Return (X, Y) of the center of cell containing provided text 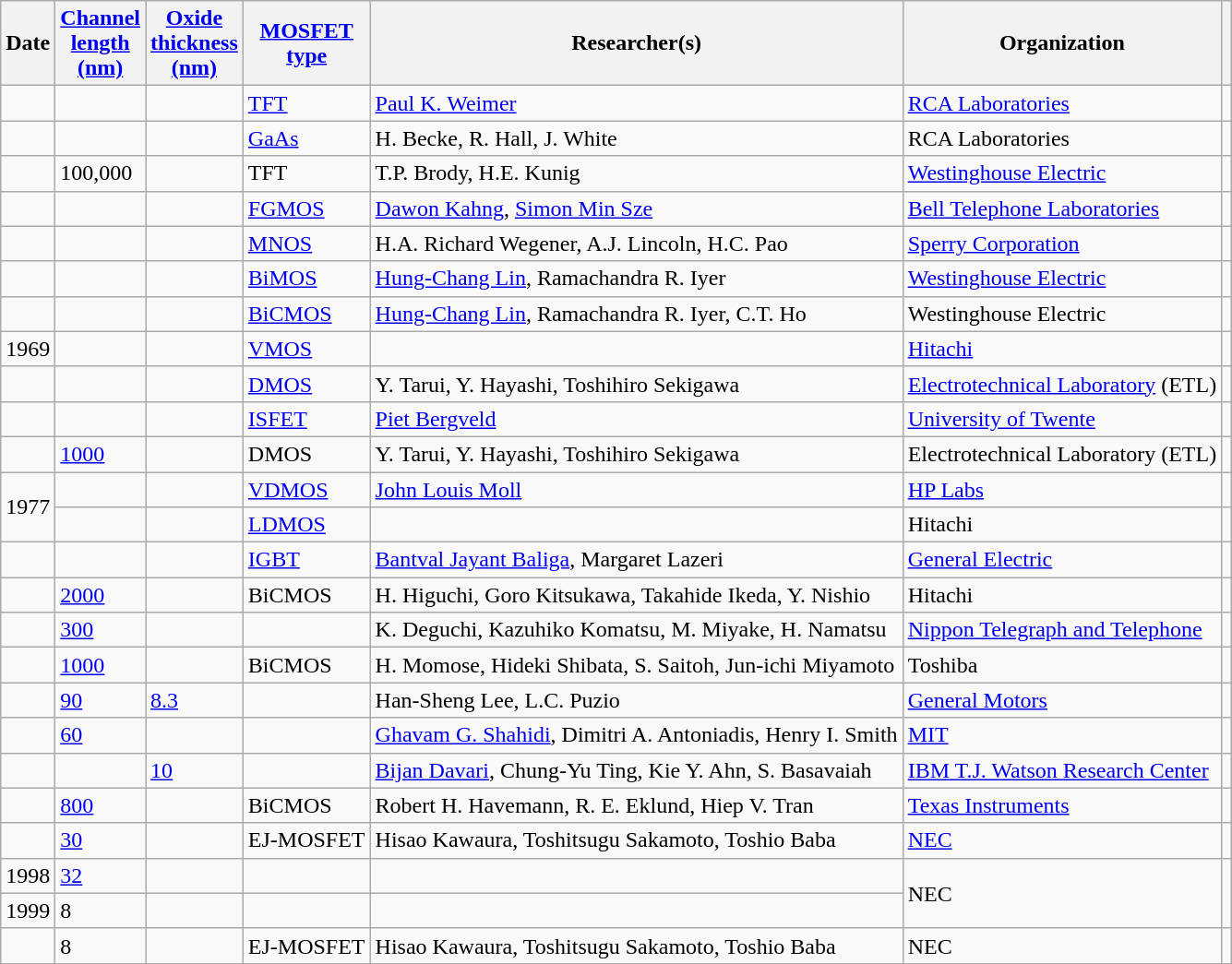
32 (101, 875)
30 (101, 840)
Paul K. Weimer (637, 103)
Sperry Corporation (1062, 244)
Researcher(s) (637, 43)
H.A. Richard Wegener, A.J. Lincoln, H.C. Pao (637, 244)
BiMOS (306, 279)
Channellength(nm) (101, 43)
T.P. Brody, H.E. Kunig (637, 173)
Ghavam G. Shahidi, Dimitri A. Antoniadis, Henry I. Smith (637, 735)
K. Deguchi, Kazuhiko Komatsu, M. Miyake, H. Namatsu (637, 630)
H. Higuchi, Goro Kitsukawa, Takahide Ikeda, Y. Nishio (637, 595)
1969 (28, 349)
800 (101, 805)
General Motors (1062, 700)
1977 (28, 507)
VDMOS (306, 490)
Toshiba (1062, 665)
Organization (1062, 43)
10 (195, 770)
300 (101, 630)
ISFET (306, 419)
Oxidethickness(nm) (195, 43)
University of Twente (1062, 419)
GaAs (306, 138)
VMOS (306, 349)
HP Labs (1062, 490)
Bell Telephone Laboratories (1062, 208)
MNOS (306, 244)
Nippon Telegraph and Telephone (1062, 630)
FGMOS (306, 208)
H. Momose, Hideki Shibata, S. Saitoh, Jun-ichi Miyamoto (637, 665)
Date (28, 43)
90 (101, 700)
100,000 (101, 173)
8.3 (195, 700)
LDMOS (306, 525)
1999 (28, 910)
Han-Sheng Lee, L.C. Puzio (637, 700)
H. Becke, R. Hall, J. White (637, 138)
John Louis Moll (637, 490)
MOSFETtype (306, 43)
MIT (1062, 735)
Dawon Kahng, Simon Min Sze (637, 208)
Bantval Jayant Baliga, Margaret Lazeri (637, 560)
Bijan Davari, Chung-Yu Ting, Kie Y. Ahn, S. Basavaiah (637, 770)
Texas Instruments (1062, 805)
IBM T.J. Watson Research Center (1062, 770)
1998 (28, 875)
Piet Bergveld (637, 419)
Hung-Chang Lin, Ramachandra R. Iyer, C.T. Ho (637, 314)
General Electric (1062, 560)
2000 (101, 595)
60 (101, 735)
Robert H. Havemann, R. E. Eklund, Hiep V. Tran (637, 805)
IGBT (306, 560)
Hung-Chang Lin, Ramachandra R. Iyer (637, 279)
